Return the (X, Y) coordinate for the center point of the cell that contains the specified text.  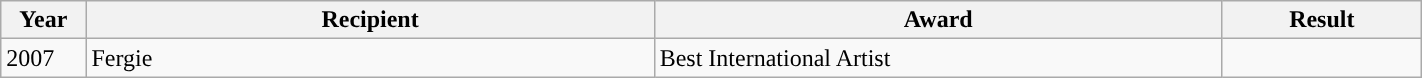
Result (1322, 20)
Award (938, 20)
Year (44, 20)
Fergie (370, 58)
Recipient (370, 20)
Best International Artist (938, 58)
2007 (44, 58)
